Scan for the cell matching the given text and deliver its [X, Y] coordinate at center. 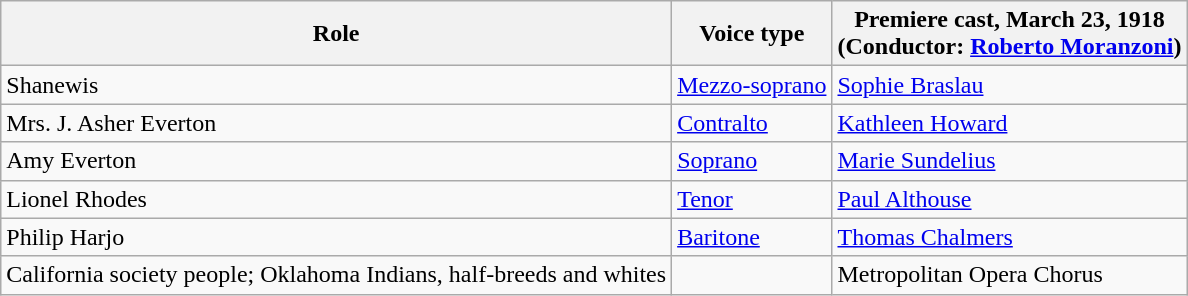
Premiere cast, March 23, 1918(Conductor: Roberto Moranzoni) [1010, 34]
Role [336, 34]
Marie Sundelius [1010, 161]
Thomas Chalmers [1010, 237]
Kathleen Howard [1010, 123]
Mezzo-soprano [752, 85]
Philip Harjo [336, 237]
California society people; Oklahoma Indians, half-breeds and whites [336, 275]
Voice type [752, 34]
Shanewis [336, 85]
Paul Althouse [1010, 199]
Soprano [752, 161]
Sophie Braslau [1010, 85]
Lionel Rhodes [336, 199]
Tenor [752, 199]
Baritone [752, 237]
Contralto [752, 123]
Amy Everton [336, 161]
Mrs. J. Asher Everton [336, 123]
Metropolitan Opera Chorus [1010, 275]
